Capture the cell that displays the provided text and extract its [X, Y] central coordinate. 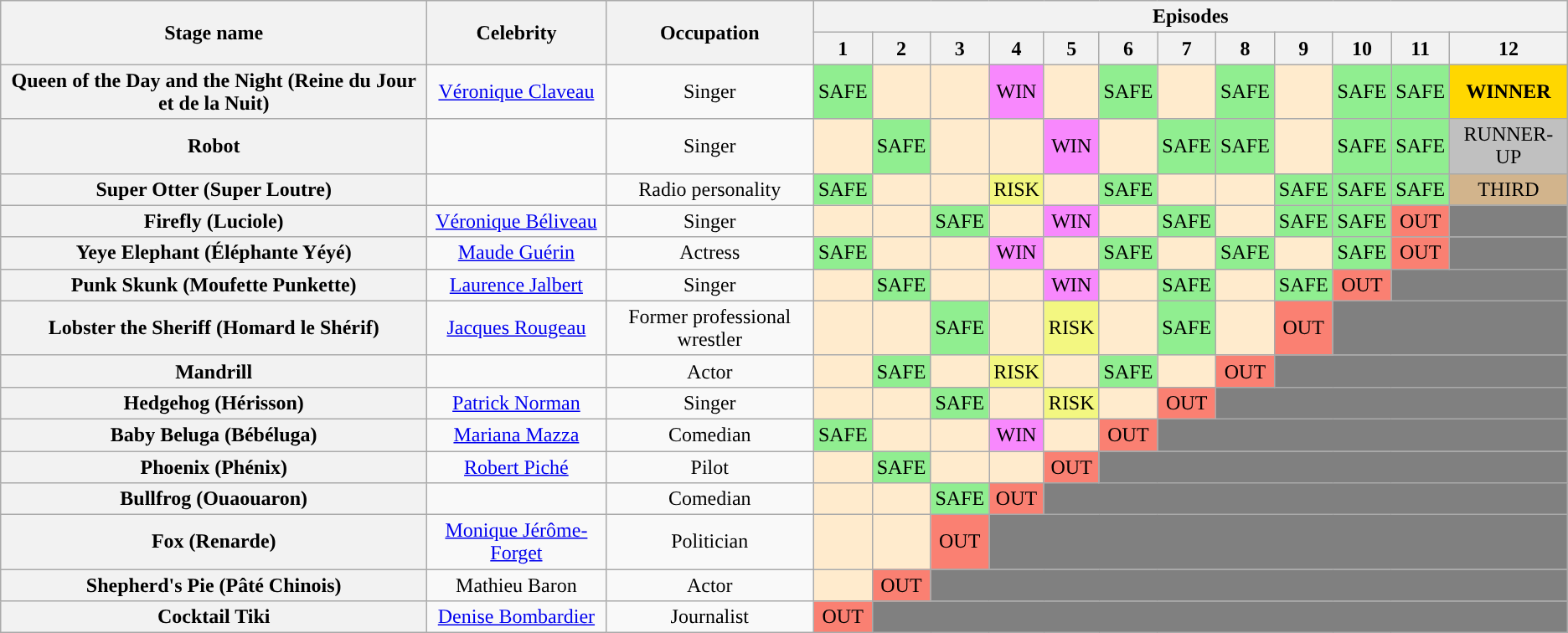
3 [960, 49]
Politician [709, 543]
Phoenix (Phénix) [214, 466]
Jacques Rougeau [516, 328]
Radio personality [709, 189]
Mariana Mazza [516, 435]
Firefly (Luciole) [214, 221]
Laurence Jalbert [516, 285]
WINNER [1509, 92]
Yeye Elephant (Éléphante Yéyé) [214, 253]
Punk Skunk (Moufette Punkette) [214, 285]
Queen of the Day and the Night (Reine du Jour et de la Nuit) [214, 92]
Actress [709, 253]
Véronique Béliveau [516, 221]
Maude Guérin [516, 253]
Episodes [1190, 17]
Patrick Norman [516, 403]
4 [1017, 49]
Shepherd's Pie (Pâté Chinois) [214, 585]
Robert Piché [516, 466]
Hedgehog (Hérisson) [214, 403]
Bullfrog (Ouaouaron) [214, 499]
10 [1362, 49]
1 [843, 49]
Super Otter (Super Loutre) [214, 189]
7 [1187, 49]
Stage name [214, 33]
Journalist [709, 617]
Mandrill [214, 371]
Lobster the Sheriff (Homard le Shérif) [214, 328]
12 [1509, 49]
11 [1421, 49]
Monique Jérôme-Forget [516, 543]
Mathieu Baron [516, 585]
Occupation [709, 33]
Robot [214, 146]
6 [1128, 49]
Former professional wrestler [709, 328]
Cocktail Tiki [214, 617]
Baby Beluga (Bébéluga) [214, 435]
Denise Bombardier [516, 617]
Celebrity [516, 33]
Véronique Claveau [516, 92]
RUNNER-UP [1509, 146]
Pilot [709, 466]
2 [901, 49]
9 [1303, 49]
THIRD [1509, 189]
5 [1071, 49]
8 [1246, 49]
Fox (Renarde) [214, 543]
